Return the [X, Y] coordinate for the center point of the cell that contains the specified text.  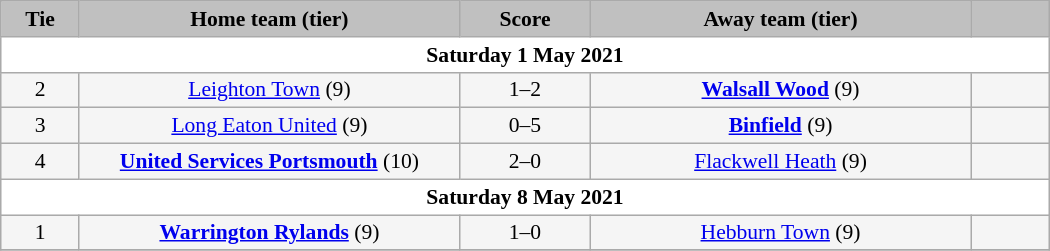
1–2 [524, 90]
0–5 [524, 126]
Saturday 8 May 2021 [525, 197]
Leighton Town (9) [269, 90]
1–0 [524, 233]
1 [40, 233]
Hebburn Town (9) [781, 233]
Walsall Wood (9) [781, 90]
2–0 [524, 162]
Warrington Rylands (9) [269, 233]
Saturday 1 May 2021 [525, 55]
2 [40, 90]
Long Eaton United (9) [269, 126]
Score [524, 19]
4 [40, 162]
Binfield (9) [781, 126]
Home team (tier) [269, 19]
Flackwell Heath (9) [781, 162]
3 [40, 126]
Tie [40, 19]
United Services Portsmouth (10) [269, 162]
Away team (tier) [781, 19]
